From the cell containing the given text, extract its center point as [x, y] coordinate. 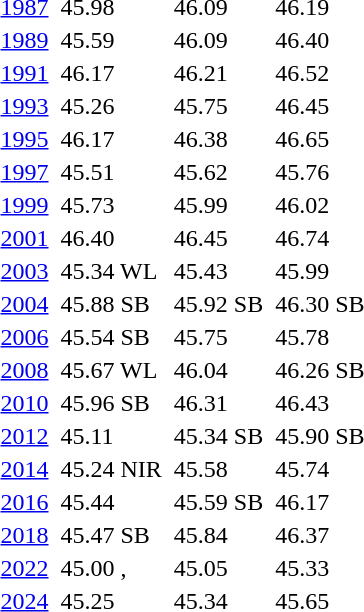
46.40 [111, 238]
45.59 [111, 40]
45.26 [111, 106]
45.47 SB [111, 535]
45.59 SB [218, 502]
45.00 , [111, 568]
45.84 [218, 535]
45.88 SB [111, 304]
45.34 SB [218, 436]
45.54 SB [111, 337]
45.24 NIR [111, 469]
46.04 [218, 370]
45.05 [218, 568]
45.51 [111, 172]
45.58 [218, 469]
45.44 [111, 502]
46.09 [218, 40]
45.73 [111, 205]
45.43 [218, 271]
46.31 [218, 403]
45.96 SB [111, 403]
46.38 [218, 139]
45.67 WL [111, 370]
45.34 WL [111, 271]
45.62 [218, 172]
45.11 [111, 436]
46.21 [218, 73]
45.92 SB [218, 304]
46.45 [218, 238]
45.99 [218, 205]
